Extract the [X, Y] coordinate from the center of the cell holding the provided text.  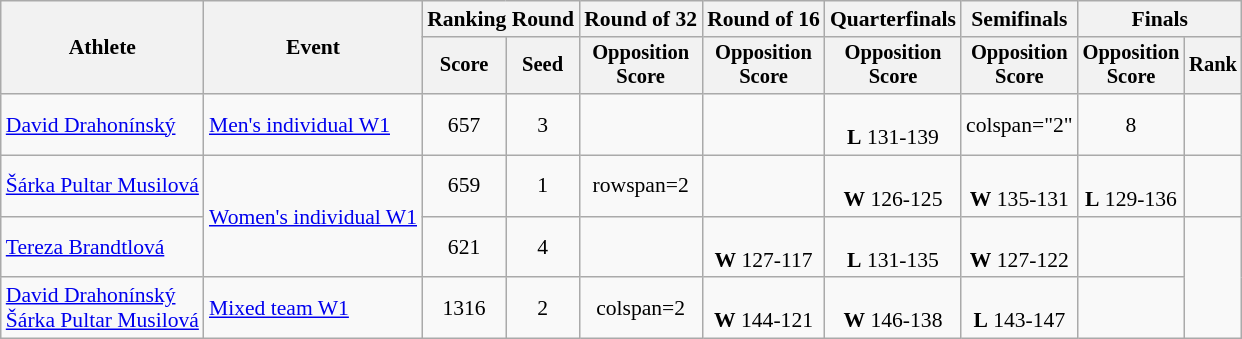
colspan="2" [1020, 124]
Mixed team W1 [313, 308]
W 127-117 [764, 248]
L 131-139 [893, 124]
L 143-147 [1020, 308]
657 [464, 124]
colspan=2 [640, 308]
David Drahonínský [102, 124]
Score [464, 66]
Finals [1160, 19]
Round of 16 [764, 19]
Event [313, 48]
4 [542, 248]
Round of 32 [640, 19]
L 131-135 [893, 248]
rowspan=2 [640, 186]
1 [542, 186]
2 [542, 308]
W 146-138 [893, 308]
Šárka Pultar Musilová [102, 186]
8 [1132, 124]
W 144-121 [764, 308]
Quarterfinals [893, 19]
Athlete [102, 48]
Men's individual W1 [313, 124]
Semifinals [1020, 19]
W 135-131 [1020, 186]
Ranking Round [500, 19]
Seed [542, 66]
Women's individual W1 [313, 217]
1316 [464, 308]
659 [464, 186]
L 129-136 [1132, 186]
Rank [1213, 66]
Tereza Brandtlová [102, 248]
3 [542, 124]
W 127-122 [1020, 248]
David DrahonínskýŠárka Pultar Musilová [102, 308]
621 [464, 248]
W 126-125 [893, 186]
